Detect which cell encompasses the target text, then output its (X, Y) center coordinate. 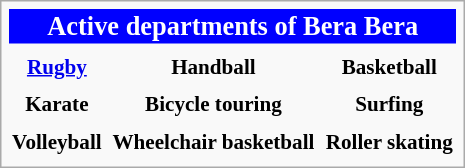
Handball (214, 66)
Bicycle touring (214, 104)
Active departments of Bera Bera (232, 26)
Karate (57, 104)
Wheelchair basketball (214, 141)
Roller skating (389, 141)
Basketball (389, 66)
Volleyball (57, 141)
Rugby (57, 66)
Surfing (389, 104)
